Return the (x, y) coordinate for the center point of the cell that contains the specified text.  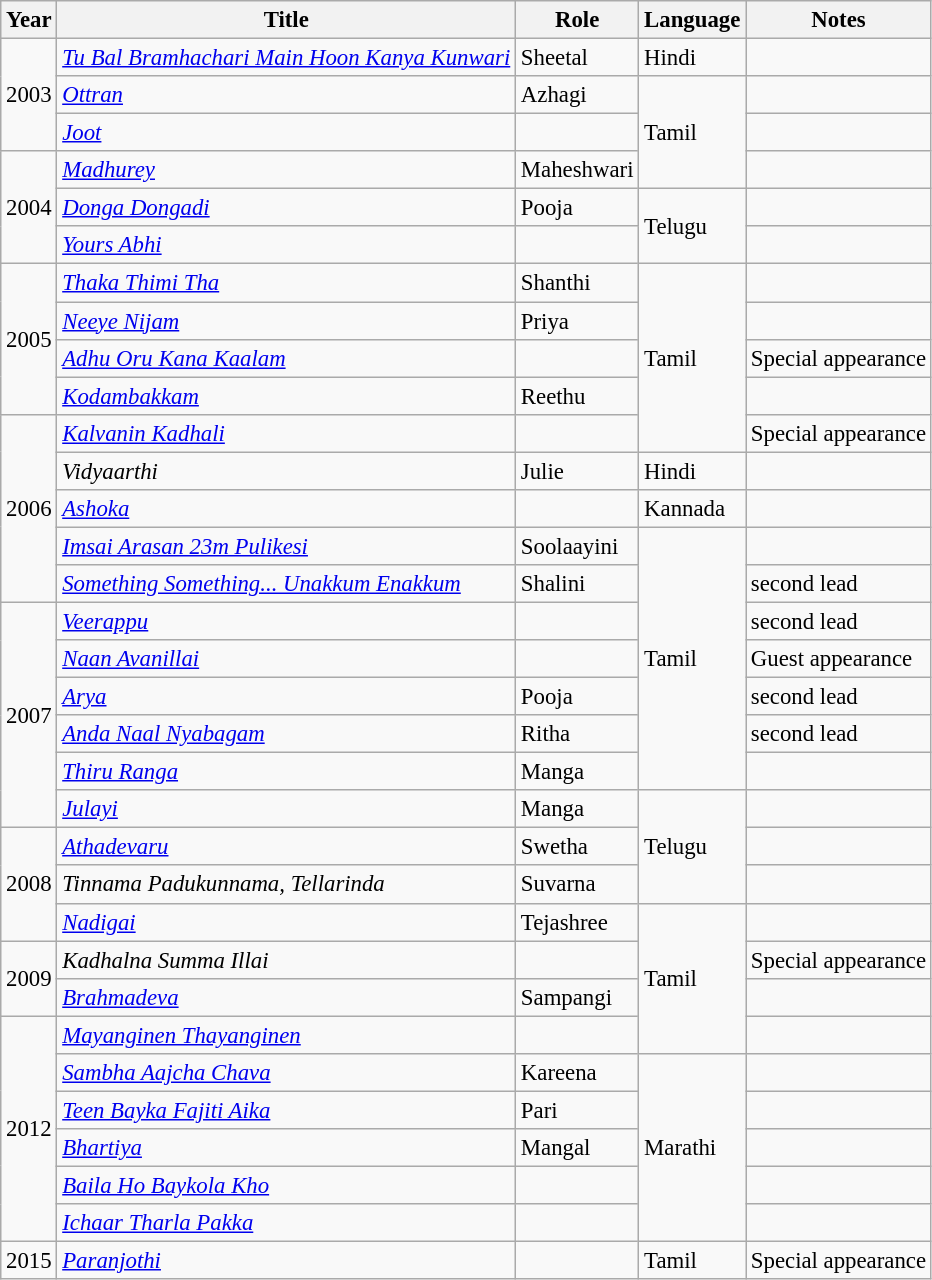
Tinnama Padukunnama, Tellarinda (286, 885)
Mayanginen Thayanginen (286, 1035)
2008 (29, 884)
Nadigai (286, 922)
Shanthi (578, 283)
Kareena (578, 1073)
Baila Ho Baykola Kho (286, 1185)
Thiru Ranga (286, 772)
Anda Naal Nyabagam (286, 734)
Julayi (286, 809)
Joot (286, 133)
Language (692, 20)
Athadevaru (286, 847)
Guest appearance (839, 659)
Imsai Arasan 23m Pulikesi (286, 546)
Adhu Oru Kana Kaalam (286, 358)
Swetha (578, 847)
Sambha Aajcha Chava (286, 1073)
Title (286, 20)
Reethu (578, 396)
2007 (29, 715)
Ritha (578, 734)
2009 (29, 978)
Kalvanin Kadhali (286, 433)
Sampangi (578, 997)
Ichaar Tharla Pakka (286, 1223)
2015 (29, 1261)
Tejashree (578, 922)
Kadhalna Summa Illai (286, 960)
Kannada (692, 509)
Ottran (286, 95)
Suvarna (578, 885)
Naan Avanillai (286, 659)
Vidyaarthi (286, 471)
Neeye Nijam (286, 321)
Sheetal (578, 58)
Kodambakkam (286, 396)
Pari (578, 1110)
Teen Bayka Fajiti Aika (286, 1110)
Donga Dongadi (286, 208)
2004 (29, 208)
Yours Abhi (286, 245)
2012 (29, 1129)
Shalini (578, 584)
Marathi (692, 1148)
Julie (578, 471)
Ashoka (286, 509)
Priya (578, 321)
Brahmadeva (286, 997)
Tu Bal Bramhachari Main Hoon Kanya Kunwari (286, 58)
Bhartiya (286, 1148)
Maheshwari (578, 170)
Role (578, 20)
Azhagi (578, 95)
Mangal (578, 1148)
Paranjothi (286, 1261)
Notes (839, 20)
2003 (29, 96)
Year (29, 20)
Arya (286, 697)
Thaka Thimi Tha (286, 283)
2006 (29, 508)
Soolaayini (578, 546)
Veerappu (286, 621)
Something Something... Unakkum Enakkum (286, 584)
Madhurey (286, 170)
2005 (29, 339)
